Scan for the cell matching the given text and deliver its [X, Y] coordinate at center. 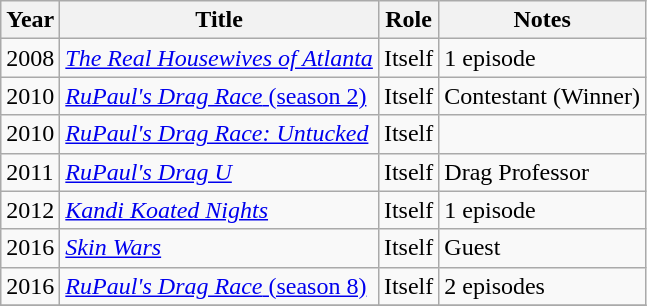
RuPaul's Drag U [220, 172]
RuPaul's Drag Race: Untucked [220, 134]
Year [30, 20]
Role [408, 20]
Skin Wars [220, 248]
2011 [30, 172]
Contestant (Winner) [542, 96]
Kandi Koated Nights [220, 210]
RuPaul's Drag Race (season 8) [220, 286]
2008 [30, 58]
2 episodes [542, 286]
Guest [542, 248]
RuPaul's Drag Race (season 2) [220, 96]
2012 [30, 210]
The Real Housewives of Atlanta [220, 58]
Title [220, 20]
Drag Professor [542, 172]
Notes [542, 20]
